Find where the given text appears and provide that cell's center as [x, y] coordinate. 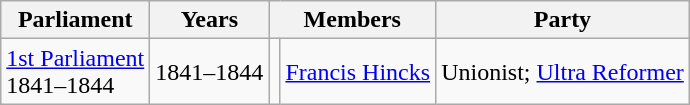
Party [563, 20]
Members [352, 20]
1st Parliament1841–1844 [76, 72]
Years [210, 20]
1841–1844 [210, 72]
Unionist; Ultra Reformer [563, 72]
Parliament [76, 20]
Francis Hincks [358, 72]
